Extract the (X, Y) coordinate from the center of the cell holding the provided text.  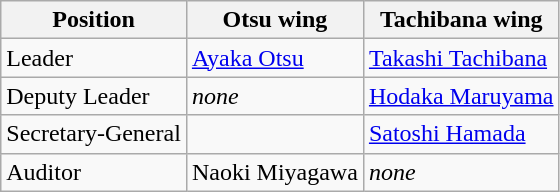
Secretary-General (94, 134)
Position (94, 20)
Takashi Tachibana (461, 58)
Naoki Miyagawa (274, 172)
Otsu wing (274, 20)
Auditor (94, 172)
Hodaka Maruyama (461, 96)
Deputy Leader (94, 96)
Satoshi Hamada (461, 134)
Ayaka Otsu (274, 58)
Leader (94, 58)
Tachibana wing (461, 20)
